Scan for the cell matching the given text and deliver its [x, y] coordinate at center. 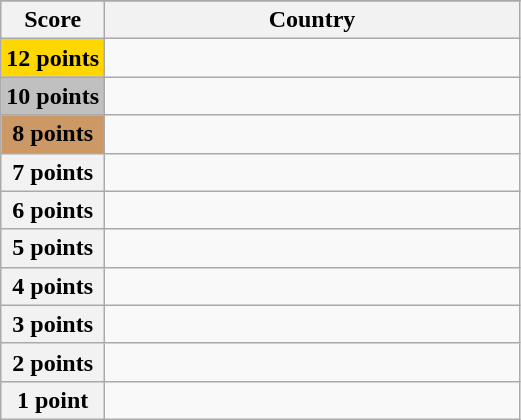
4 points [53, 286]
Score [53, 20]
8 points [53, 134]
6 points [53, 210]
5 points [53, 248]
12 points [53, 58]
Country [312, 20]
1 point [53, 400]
10 points [53, 96]
7 points [53, 172]
2 points [53, 362]
3 points [53, 324]
